Return the (x, y) coordinate for the center point of the cell that contains the specified text.  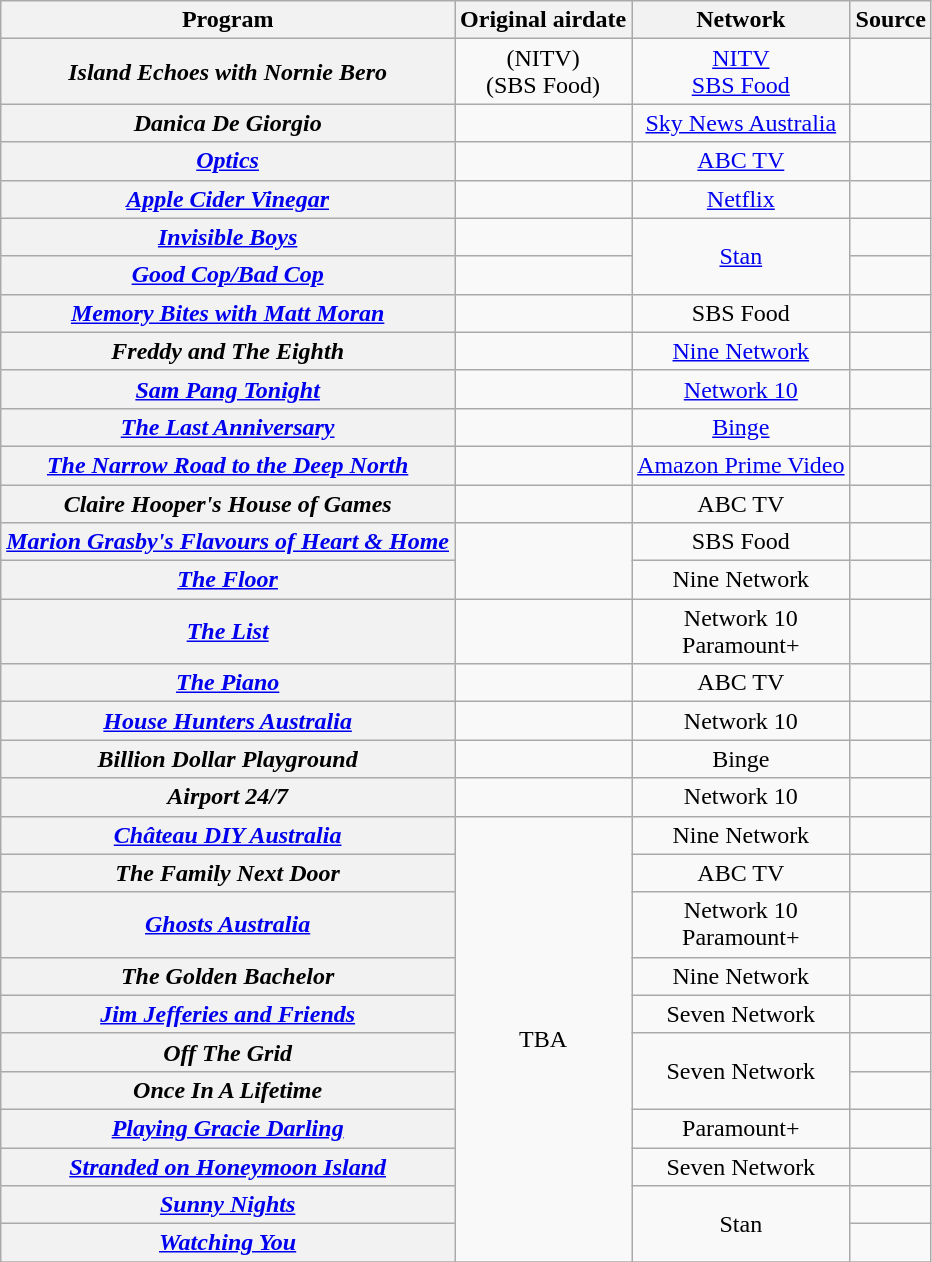
The Narrow Road to the Deep North (228, 465)
The Floor (228, 580)
The Golden Bachelor (228, 976)
Stranded on Honeymoon Island (228, 1167)
The List (228, 632)
Claire Hooper's House of Games (228, 503)
Playing Gracie Darling (228, 1128)
Island Echoes with Nornie Bero (228, 72)
Once In A Lifetime (228, 1090)
Original airdate (544, 20)
Program (228, 20)
NITVSBS Food (741, 72)
Sunny Nights (228, 1205)
The Last Anniversary (228, 427)
The Family Next Door (228, 873)
Billion Dollar Playground (228, 759)
House Hunters Australia (228, 721)
Off The Grid (228, 1052)
Château DIY Australia (228, 835)
Jim Jefferies and Friends (228, 1014)
Source (890, 20)
Memory Bites with Matt Moran (228, 313)
Paramount+ (741, 1128)
Danica De Giorgio (228, 123)
Invisible Boys (228, 237)
Airport 24/7 (228, 797)
Optics (228, 161)
TBA (544, 1039)
Ghosts Australia (228, 924)
Good Cop/Bad Cop (228, 275)
Watching You (228, 1243)
Netflix (741, 199)
(NITV) (SBS Food) (544, 72)
Amazon Prime Video (741, 465)
Sky News Australia (741, 123)
Marion Grasby's Flavours of Heart & Home (228, 542)
Freddy and The Eighth (228, 351)
Network (741, 20)
The Piano (228, 683)
Sam Pang Tonight (228, 389)
Apple Cider Vinegar (228, 199)
